Search for the cell housing the specified text and yield its [x, y] center coordinate. 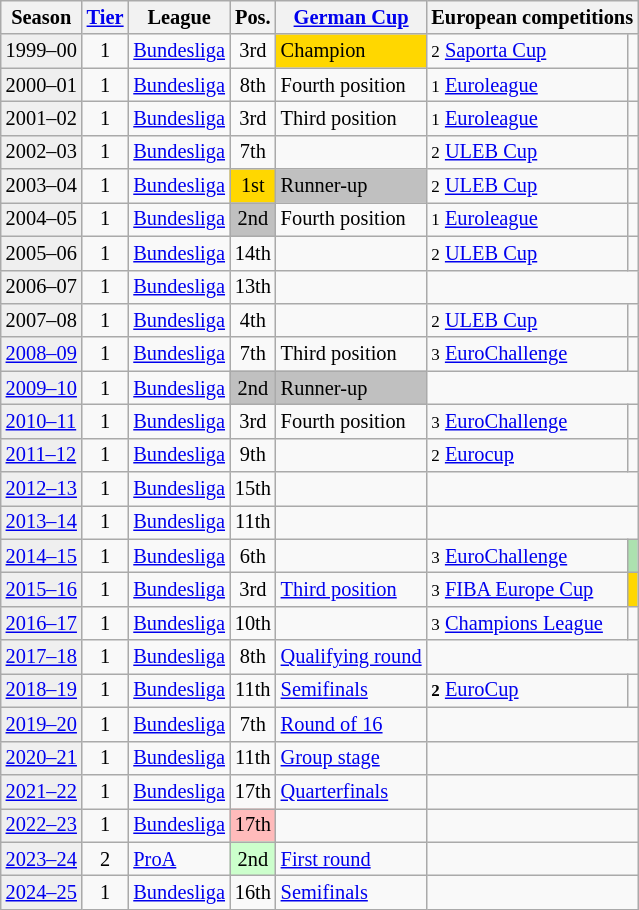
Quarterfinals [352, 791]
League [178, 17]
2000–01 [42, 85]
2009–10 [42, 388]
2014–15 [42, 556]
2023–24 [42, 859]
10th [253, 623]
2008–09 [42, 354]
2016–17 [42, 623]
Group stage [352, 758]
2004–05 [42, 219]
2017–18 [42, 657]
1st [253, 186]
2011–12 [42, 455]
Pos. [253, 17]
6th [253, 556]
2 Eurocup [526, 455]
2010–11 [42, 421]
2002–03 [42, 152]
2005–06 [42, 253]
2015–16 [42, 589]
Tier [106, 17]
13th [253, 287]
3 FIBA Europe Cup [526, 589]
2019–20 [42, 724]
2024–25 [42, 892]
2001–02 [42, 118]
14th [253, 253]
German Cup [352, 17]
15th [253, 489]
First round [352, 859]
2 EuroCup [526, 690]
2022–23 [42, 825]
2003–04 [42, 186]
9th [253, 455]
2012–13 [42, 489]
2013–14 [42, 522]
European competitions [532, 17]
Champion [352, 51]
2 Saporta Cup [526, 51]
4th [253, 320]
ProA [178, 859]
1999–00 [42, 51]
2006–07 [42, 287]
16th [253, 892]
2020–21 [42, 758]
Season [42, 17]
2 [106, 859]
3 Champions League [526, 623]
Round of 16 [352, 724]
2007–08 [42, 320]
2021–22 [42, 791]
2018–19 [42, 690]
Qualifying round [352, 657]
